Determine the [X, Y] coordinate at the center of the cell enclosing the given text.  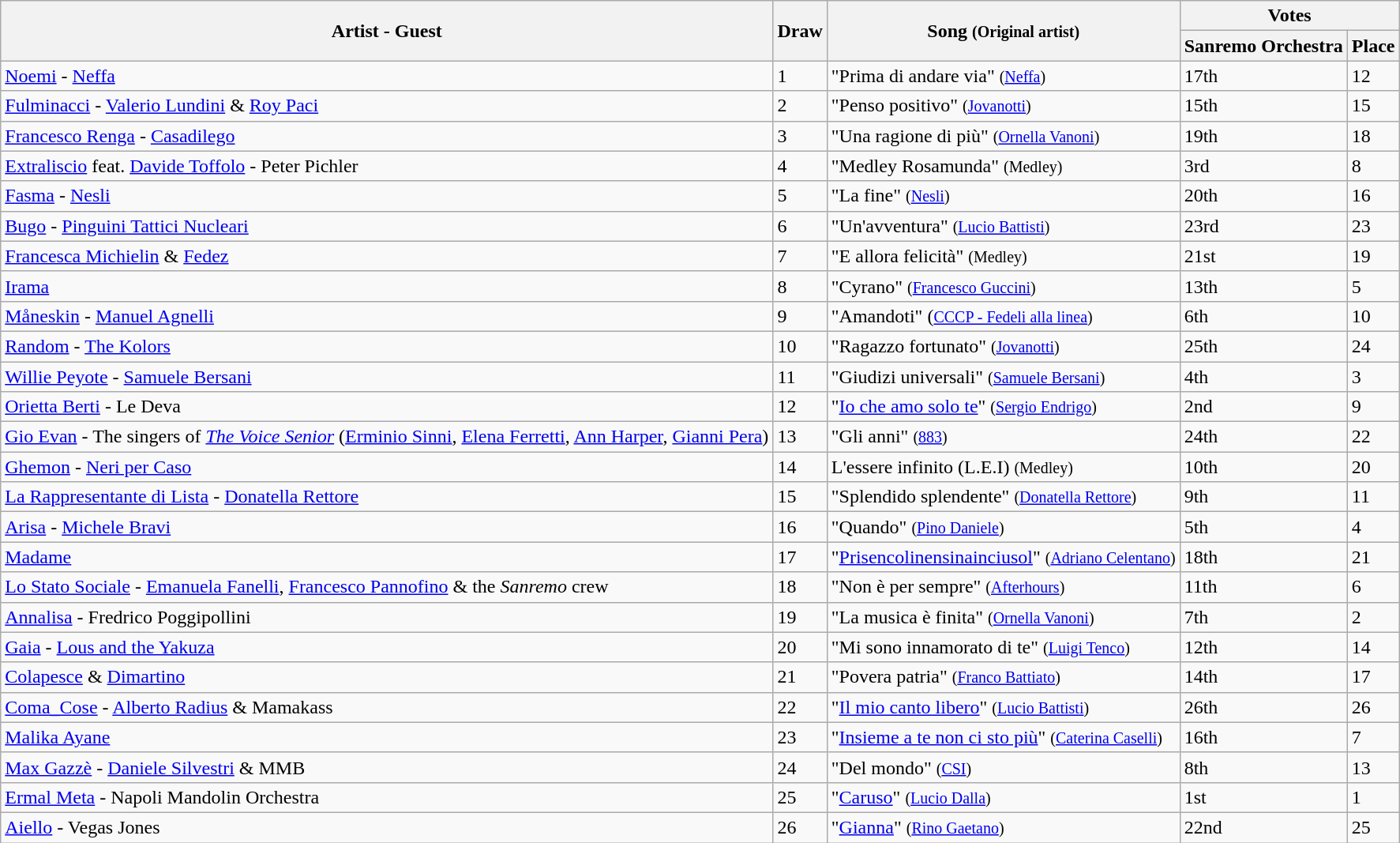
Sanremo Orchestra [1263, 46]
Orietta Berti - Le Deva [387, 407]
6th [1263, 316]
"Medley Rosamunda" (Medley) [1003, 166]
Noemi - Neffa [387, 76]
Ermal Meta - Napoli Mandolin Orchestra [387, 797]
Måneskin - Manuel Agnelli [387, 316]
Francesca Michielin & Fedez [387, 256]
"Splendido splendente" (Donatella Rettore) [1003, 497]
Annalisa - Fredrico Poggipollini [387, 617]
"Mi sono innamorato di te" (Luigi Tenco) [1003, 647]
10th [1263, 467]
2nd [1263, 407]
19th [1263, 136]
4th [1263, 377]
Malika Ayane [387, 737]
"Insieme a te non ci sto più" (Caterina Caselli) [1003, 737]
Gio Evan - The singers of The Voice Senior (Erminio Sinni, Elena Ferretti, Ann Harper, Gianni Pera) [387, 437]
20th [1263, 196]
Fulminacci - Valerio Lundini & Roy Paci [387, 106]
Draw [800, 31]
1st [1263, 797]
22nd [1263, 827]
"Il mio canto libero" (Lucio Battisti) [1003, 707]
"Del mondo" (CSI) [1003, 767]
17th [1263, 76]
Lo Stato Sociale - Emanuela Fanelli, Francesco Pannofino & the Sanremo crew [387, 587]
"Giudizi universali" (Samuele Bersani) [1003, 377]
8th [1263, 767]
"Prisencolinensinainciusol" (Adriano Celentano) [1003, 557]
Coma_Cose - Alberto Radius & Mamakass [387, 707]
"Povera patria" (Franco Battiato) [1003, 677]
Artist - Guest [387, 31]
La Rappresentante di Lista - Donatella Rettore [387, 497]
Arisa - Michele Bravi [387, 527]
23rd [1263, 226]
"Un'avventura" (Lucio Battisti) [1003, 226]
"Quando" (Pino Daniele) [1003, 527]
Extraliscio feat. Davide Toffolo - Peter Pichler [387, 166]
14th [1263, 677]
26th [1263, 707]
Random - The Kolors [387, 346]
21st [1263, 256]
"E allora felicità" (Medley) [1003, 256]
"La musica è finita" (Ornella Vanoni) [1003, 617]
"Amandoti" (CCCP - Fedeli alla linea) [1003, 316]
5th [1263, 527]
24th [1263, 437]
Bugo - Pinguini Tattici Nucleari [387, 226]
Aiello - Vegas Jones [387, 827]
"La fine" (Nesli) [1003, 196]
Willie Peyote - Samuele Bersani [387, 377]
L'essere infinito (L.E.I) (Medley) [1003, 467]
15th [1263, 106]
"Penso positivo" (Jovanotti) [1003, 106]
Place [1373, 46]
Max Gazzè - Daniele Silvestri & MMB [387, 767]
Francesco Renga - Casadilego [387, 136]
"Ragazzo fortunato" (Jovanotti) [1003, 346]
11th [1263, 587]
Votes [1289, 16]
Song (Original artist) [1003, 31]
"Io che amo solo te" (Sergio Endrigo) [1003, 407]
12th [1263, 647]
3rd [1263, 166]
25th [1263, 346]
Fasma - Nesli [387, 196]
13th [1263, 286]
16th [1263, 737]
"Cyrano" (Francesco Guccini) [1003, 286]
7th [1263, 617]
"Caruso" (Lucio Dalla) [1003, 797]
"Gianna" (Rino Gaetano) [1003, 827]
"Una ragione di più" (Ornella Vanoni) [1003, 136]
"Prima di andare via" (Neffa) [1003, 76]
18th [1263, 557]
"Non è per sempre" (Afterhours) [1003, 587]
Ghemon - Neri per Caso [387, 467]
"Gli anni" (883) [1003, 437]
Madame [387, 557]
Gaia - Lous and the Yakuza [387, 647]
9th [1263, 497]
Irama [387, 286]
Colapesce & Dimartino [387, 677]
